Locate the cell with the specified text and output its (x, y) center coordinate. 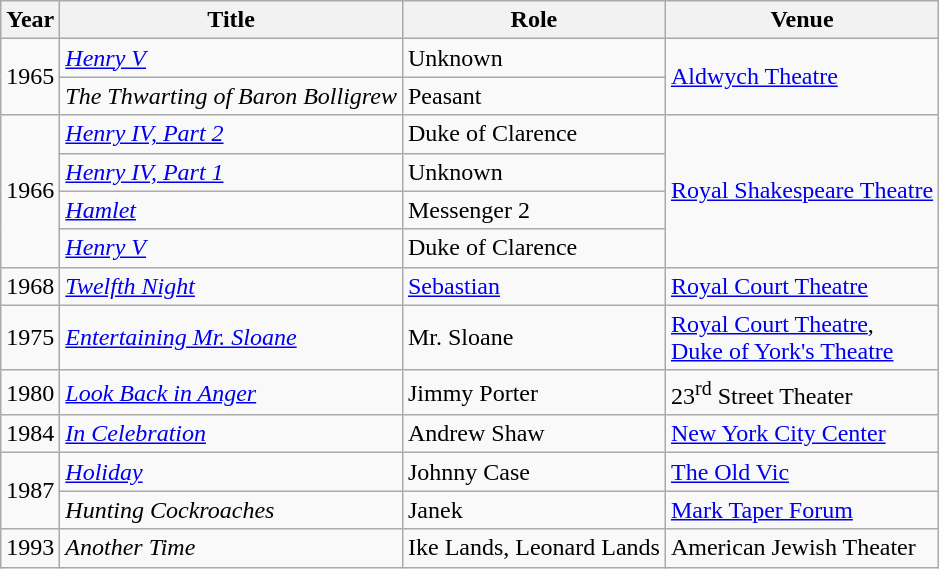
Title (232, 20)
American Jewish Theater (802, 548)
In Celebration (232, 434)
Venue (802, 20)
Entertaining Mr. Sloane (232, 338)
1980 (30, 392)
Royal Court Theatre,Duke of York's Theatre (802, 338)
Henry IV, Part 2 (232, 134)
1968 (30, 286)
Mark Taper Forum (802, 510)
Royal Shakespeare Theatre (802, 191)
Jimmy Porter (534, 392)
Peasant (534, 96)
Aldwych Theatre (802, 77)
The Old Vic (802, 472)
1975 (30, 338)
Hunting Cockroaches (232, 510)
Sebastian (534, 286)
1993 (30, 548)
Royal Court Theatre (802, 286)
1987 (30, 491)
Year (30, 20)
Twelfth Night (232, 286)
Messenger 2 (534, 210)
Henry IV, Part 1 (232, 172)
1966 (30, 191)
Mr. Sloane (534, 338)
New York City Center (802, 434)
Hamlet (232, 210)
Another Time (232, 548)
Andrew Shaw (534, 434)
1984 (30, 434)
Johnny Case (534, 472)
Janek (534, 510)
1965 (30, 77)
Look Back in Anger (232, 392)
The Thwarting of Baron Bolligrew (232, 96)
Ike Lands, Leonard Lands (534, 548)
Role (534, 20)
23rd Street Theater (802, 392)
Holiday (232, 472)
